Output the (X, Y) coordinate of the center of the cell containing the given text.  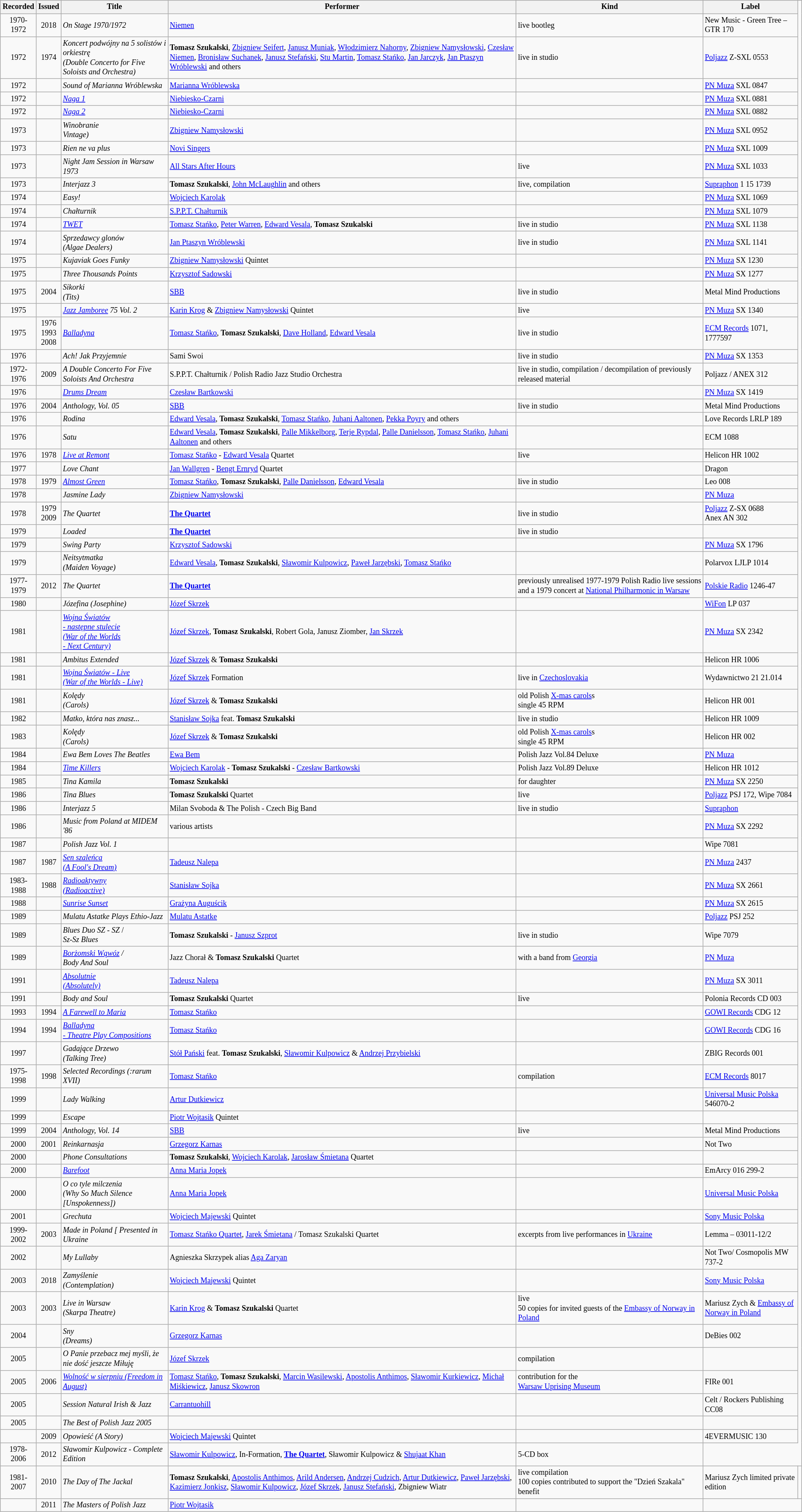
1997 (18, 1054)
Interjazz 3 (114, 185)
Body and Soul (114, 999)
Koncert podwójny na 5 solistów i orkiestrę (Double Concerto for Five Soloists and Orchestra) (114, 58)
O Panie przebacz mej myśli, że nie dość jeszcze Miłuję (114, 1359)
A Double Concerto For Five Soloists And Orchestra (114, 374)
1977-1979 (18, 586)
Jan Wallgren - Bengt Ernryd Quartet (342, 468)
2010 (49, 1482)
Phone Consultations (114, 1157)
Matko, która nas znasz... (114, 719)
O co tyle milczenia (Why So Much Silence [Unspokenness]) (114, 1194)
Mariusz Zych & Embassy of Norway in Poland (750, 1308)
Love Records LRLP 189 (750, 419)
Made in Poland [ Presented in Ukraine (114, 1235)
ECM Records 8017 (750, 1076)
with a band from Georgia (610, 958)
Piotr Wojtasik (342, 1505)
Sprzedawcy glonów (Algae Dealers) (114, 243)
Czesław Bartkowski (342, 392)
PN Muza SX 2342 (750, 631)
ECM 1088 (750, 437)
Wojna Światów - następne stulecie (War of the Worlds - Next Century) (114, 631)
Rien ne va plus (114, 148)
Sound of Marianna Wróblewska (114, 85)
PN Muza SX 2661 (750, 886)
Not Two/ Cosmopolis MW 737-2 (750, 1258)
PN Muza 2437 (750, 863)
Recorded (18, 7)
PN Muza SX 1353 (750, 356)
Kujaviak Goes Funky (114, 261)
PN Muza SX 1419 (750, 392)
Carrantuohill (342, 1405)
Title (114, 7)
Tomasz Stańko, Peter Warren, Edward Vesala, Tomasz Szukalski (342, 225)
Gadające Drzewo (Talking Tree) (114, 1054)
Novi Singers (342, 148)
Universal Music Polska (750, 1194)
1983-1988 (18, 886)
live in Czechoslovakia (610, 678)
Tomasz Szukalski - Janusz Szprot (342, 935)
Wipe 7081 (750, 844)
ECM Records 1071, 1777597 (750, 333)
The Best of Polish Jazz 2005 (114, 1423)
Live in Warsaw (Skarpa Theatre) (114, 1308)
Balladyna - Theatre Play Compositions (114, 1031)
PN Muza SXL 1009 (750, 148)
Interjazz 5 (114, 808)
1999-2002 (18, 1235)
1975-1998 (18, 1076)
Poljazz PSJ 172, Wipe 7084 (750, 795)
Polarvox LJLP 1014 (750, 563)
Anthology, Vol. 05 (114, 406)
Poljazz / ANEX 312 (750, 374)
4EVERMUSIC 130 (750, 1436)
PN Muza SX 3011 (750, 981)
Polish Jazz Vol. 1 (114, 844)
Grażyna Auguścik (342, 903)
Józef Skrzek Formation (342, 678)
Marianna Wróblewska (342, 85)
Music from Poland at MIDEM '86 (114, 826)
Milan Svoboda & The Polish - Czech Big Band (342, 808)
Jan Ptaszyn Wróblewski (342, 243)
Lemma – 03011-12/2 (750, 1235)
Tomasz Szukalski (342, 782)
Ach! Jak Przyjemnie (114, 356)
Selected Recordings (:rarum XVII) (114, 1076)
PN Muza SX 1230 (750, 261)
PN Muza SX 2292 (750, 826)
Stanisław Sojka feat. Tomasz Szukalski (342, 719)
Artur Dutkiewicz (342, 1099)
Wolność w sierpniu (Freedom in August) (114, 1382)
Celt / Rockers Publishing CC08 (750, 1405)
TWET (114, 225)
live, compilation (610, 185)
Sikorki (Tits) (114, 292)
Mariusz Zych limited private edition (750, 1482)
live bootleg (610, 25)
1998 (49, 1076)
Piotr Wojtasik Quintet (342, 1118)
Józefina (Josephine) (114, 604)
PN Muza SX 1340 (750, 310)
Satu (114, 437)
1993 (18, 1013)
Time Killers (114, 768)
Poljazz PSJ 252 (750, 917)
2002 (18, 1258)
Stół Pański feat. Tomasz Szukalski, Sławomir Kulpowicz & Andrzej Przybielski (342, 1054)
Sami Swoi (342, 356)
Wipe 7079 (750, 935)
Opowieść (A Story) (114, 1436)
Swing Party (114, 545)
Love Chant (114, 468)
2006 (49, 1382)
Night Jam Session in Warsaw 1973 (114, 167)
Tomasz Szukalski, Wojciech Karolak, Jarosław Śmietana Quartet (342, 1157)
Tina Blues (114, 795)
Karin Krog & Tomasz Szukalski Quartet (342, 1308)
Supraphon 1 15 1739 (750, 185)
Tomasz Szukalski, John McLaughlin and others (342, 185)
live compilation 100 copies contributed to support the "Dzień Szakala" benefit (610, 1482)
Lady Walking (114, 1099)
My Lullaby (114, 1258)
contribution for the Warsaw Uprising Museum (610, 1382)
Naga 1 (114, 98)
1977 (18, 468)
Karin Krog & Zbigniew Namysłowski Quintet (342, 310)
1978-2006 (18, 1454)
Helicon HR 001 (750, 701)
Ewa Bem (342, 755)
live in studio, compilation / decompilation of previously released material (610, 374)
Grechuta (114, 1217)
Ambitus Extended (114, 660)
Wojna Światów - Live (War of the Worlds - Live) (114, 678)
Absolutnie (Absolutely) (114, 981)
PN Muza SX 2250 (750, 782)
Almost Green (114, 482)
Chałturnik (114, 211)
PN Muza SXL 0882 (750, 112)
New Music - Green Tree – GTR 170 (750, 25)
Session Natural Irish & Jazz (114, 1405)
PN Muza SXL 0952 (750, 130)
Tina Kamila (114, 782)
GOWI Records CDG 12 (750, 1013)
ZBIG Records 001 (750, 1054)
Radioaktywny (Radioactive) (114, 886)
Jazz Jamboree 75 Vol. 2 (114, 310)
Jasmine Lady (114, 496)
1970-1972 (18, 25)
Edward Vesala, Tomasz Szukalski, Tomasz Stańko, Juhani Aaltonen, Pekka Poyry and others (342, 419)
Three Thousands Points (114, 274)
1981-2007 (18, 1482)
Poljazz Z-SXL 0553 (750, 58)
On Stage 1970/1972 (114, 25)
Performer (342, 7)
Escape (114, 1118)
DeBies 002 (750, 1336)
Anthology, Vol. 14 (114, 1130)
various artists (342, 826)
PN Muza SXL 1138 (750, 225)
Poljazz Z-SX 0688 Anex AN 302 (750, 514)
Sunrise Sunset (114, 903)
Agnieszka Skrzypek alias Aga Zaryan (342, 1258)
Polskie Radio 1246-47 (750, 586)
previously unrealised 1977-1979 Polish Radio live sessions and a 1979 concert at National Philharmonic in Warsaw (610, 586)
Ewa Bem Loves The Beatles (114, 755)
1983 (18, 737)
Wojciech Karolak (342, 197)
Helicon HR 1009 (750, 719)
Dragon (750, 468)
2011 (49, 1505)
Józef Skrzek, Tomasz Szukalski, Robert Gola, Janusz Ziomber, Jan Skrzek (342, 631)
Wydawnictwo 21 21.014 (750, 678)
GOWI Records CDG 16 (750, 1031)
Neitsytmatka (Maiden Voyage) (114, 563)
Polonia Records CD 003 (750, 999)
Rodina (114, 419)
Sławomir Kulpowicz - Complete Edition (114, 1454)
Not Two (750, 1144)
1976 1993 2008 (49, 333)
Mulatu Astatke (342, 917)
live 50 copies for invited guests of the Embassy of Norway in Poland (610, 1308)
Kind (610, 7)
Reinkarnasja (114, 1144)
Barefoot (114, 1171)
1985 (18, 782)
Stanisław Sojka (342, 886)
Polish Jazz Vol.89 Deluxe (610, 768)
Sławomir Kulpowicz, In-Formation, The Quartet, Sławomir Kulpowicz & Shujaat Khan (342, 1454)
1979 2009 (49, 514)
Easy! (114, 197)
Helicon HR 1012 (750, 768)
Borżomski Wąwóz / Body And Soul (114, 958)
PN Muza SXL 1141 (750, 243)
PN Muza SXL 0847 (750, 85)
1972-1976 (18, 374)
Helicon HR 1006 (750, 660)
Tomasz Stańko, Tomasz Szukalski, Dave Holland, Edward Vesala (342, 333)
PN Muza SX 2615 (750, 903)
S.P.P.T. Chałturnik (342, 211)
Live at Remont (114, 455)
Label (750, 7)
Niemen (342, 25)
Helicon HR 1002 (750, 455)
The Masters of Polish Jazz (114, 1505)
Sen szaleńca (A Fool's Dream) (114, 863)
Tomasz Stańko, Tomasz Szukalski, Palle Danielsson, Edward Vesala (342, 482)
PN Muza SXL 1069 (750, 197)
Leo 008 (750, 482)
for daughter (610, 782)
Naga 2 (114, 112)
1980 (18, 604)
Mulatu Astatke Plays Ethio-Jazz (114, 917)
Supraphon (750, 808)
Edward Vesala, Tomasz Szukalski, Palle Mikkelborg, Terje Rypdal, Palle Danielsson, Tomasz Stańko, Juhani Aaltonen and others (342, 437)
Tomasz Stańko, Tomasz Szukalski, Marcin Wasilewski, Apostolis Anthimos, Sławomir Kurkiewicz, Michał Miśkiewicz, Janusz Skowron (342, 1382)
Winobranie Vintage) (114, 130)
Blues Duo SZ - SZ / Sz-Sz Blues (114, 935)
Jazz Chorał & Tomasz Szukalski Quartet (342, 958)
Drums Dream (114, 392)
PN Muza SXL 1079 (750, 211)
Polish Jazz Vol.84 Deluxe (610, 755)
PN Muza SX 1277 (750, 274)
Wojciech Karolak - Tomasz Szukalski - Czesław Bartkowski (342, 768)
PN Muza SX 1796 (750, 545)
Zamyślenie (Contemplation) (114, 1280)
Balladyna (114, 333)
A Farewell to Maria (114, 1013)
WiFon LP 037 (750, 604)
1982 (18, 719)
Zbigniew Namysłowski Quintet (342, 261)
PN Muza SXL 0881 (750, 98)
All Stars After Hours (342, 167)
5-CD box (610, 1454)
Sny (Dreams) (114, 1336)
Issued (49, 7)
Helicon HR 002 (750, 737)
Loaded (114, 531)
S.P.P.T. Chałturnik / Polish Radio Jazz Studio Orchestra (342, 374)
PN Muza SXL 1033 (750, 167)
The Day of The Jackal (114, 1482)
FIRe 001 (750, 1382)
Universal Music Polska 546070-2 (750, 1099)
Tomasz Stańko - Edward Vesala Quartet (342, 455)
EmArcy 016 299-2 (750, 1171)
Tomasz Stańko Quartet, Jarek Śmietana / Tomasz Szukalski Quartet (342, 1235)
Edward Vesala, Tomasz Szukalski, Sławomir Kulpowicz, Paweł Jarzębski, Tomasz Stańko (342, 563)
excerpts from live performances in Ukraine (610, 1235)
